Return (X, Y) of the center of cell containing provided text 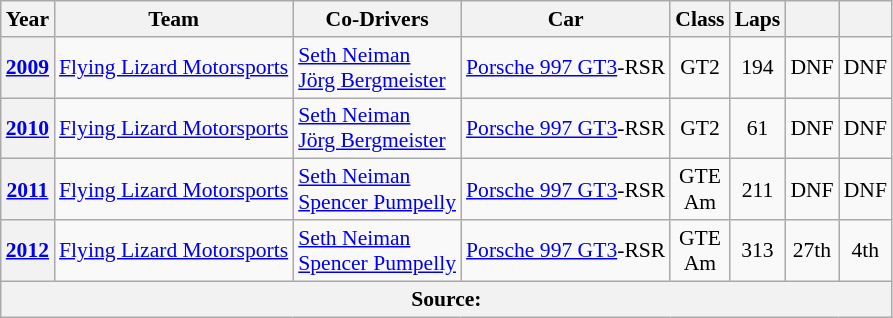
Team (174, 19)
2012 (28, 250)
313 (758, 250)
2011 (28, 190)
Class (700, 19)
194 (758, 68)
211 (758, 190)
27th (812, 250)
61 (758, 128)
Car (566, 19)
Laps (758, 19)
Co-Drivers (377, 19)
2010 (28, 128)
4th (866, 250)
2009 (28, 68)
Source: (446, 299)
Year (28, 19)
